Search for the cell housing the specified text and yield its (x, y) center coordinate. 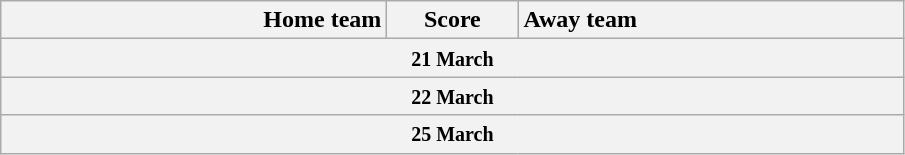
25 March (452, 134)
Home team (194, 20)
Away team (711, 20)
Score (452, 20)
22 March (452, 96)
21 March (452, 58)
